Scan for the cell matching the given text and deliver its (X, Y) coordinate at center. 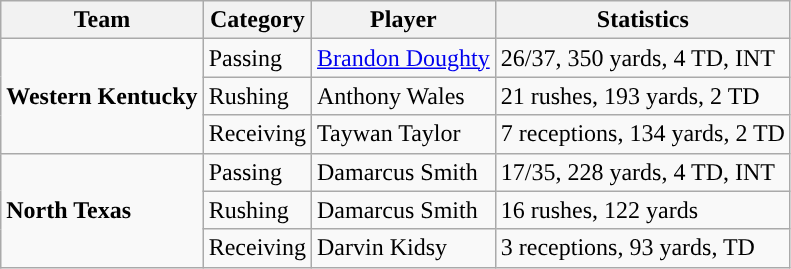
21 rushes, 193 yards, 2 TD (642, 96)
Darvin Kidsy (404, 248)
Player (404, 20)
Team (102, 20)
26/37, 350 yards, 4 TD, INT (642, 58)
Category (257, 20)
Taywan Taylor (404, 134)
3 receptions, 93 yards, TD (642, 248)
17/35, 228 yards, 4 TD, INT (642, 172)
7 receptions, 134 yards, 2 TD (642, 134)
Anthony Wales (404, 96)
Statistics (642, 20)
Brandon Doughty (404, 58)
16 rushes, 122 yards (642, 210)
North Texas (102, 210)
Western Kentucky (102, 96)
